Return the (X, Y) coordinate for the center point of the cell that contains the specified text.  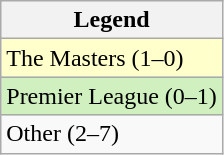
Premier League (0–1) (112, 96)
The Masters (1–0) (112, 58)
Other (2–7) (112, 134)
Legend (112, 20)
